Capture the cell that displays the provided text and extract its [X, Y] central coordinate. 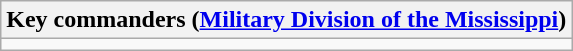
Key commanders (Military Division of the Mississippi) [286, 20]
